Return the [x, y] coordinate for the center point of the cell that contains the specified text.  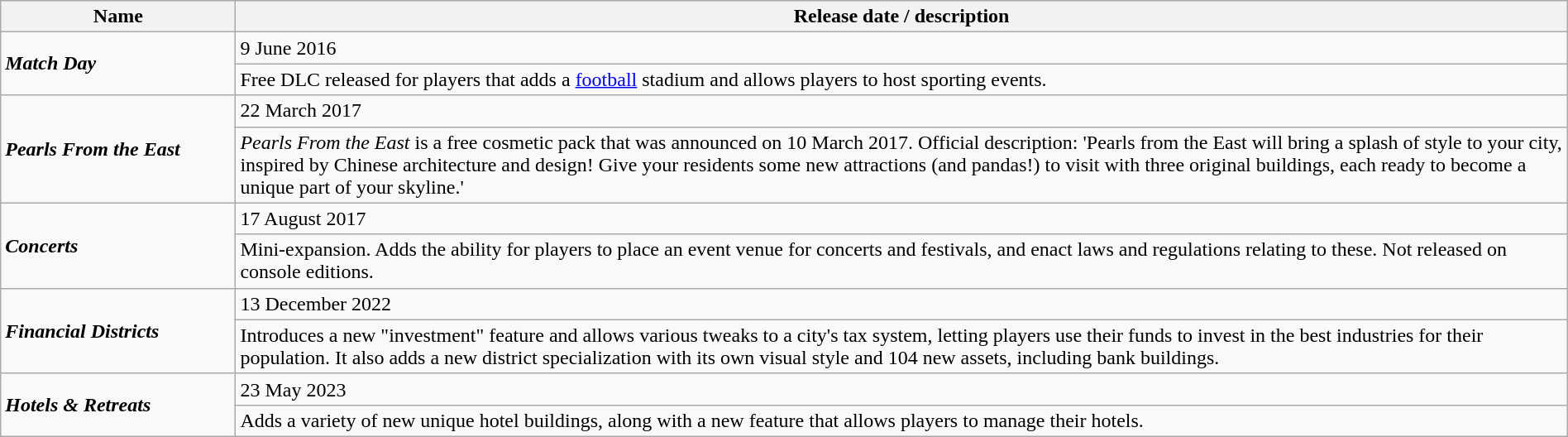
Match Day [118, 64]
Hotels & Retreats [118, 405]
Adds a variety of new unique hotel buildings, along with a new feature that allows players to manage their hotels. [901, 420]
Pearls From the East [118, 149]
22 March 2017 [901, 111]
Financial Districts [118, 331]
Name [118, 17]
Free DLC released for players that adds a football stadium and allows players to host sporting events. [901, 79]
Release date / description [901, 17]
23 May 2023 [901, 389]
17 August 2017 [901, 218]
9 June 2016 [901, 48]
Concerts [118, 245]
13 December 2022 [901, 304]
